From the cell containing the given text, extract its center point as [X, Y] coordinate. 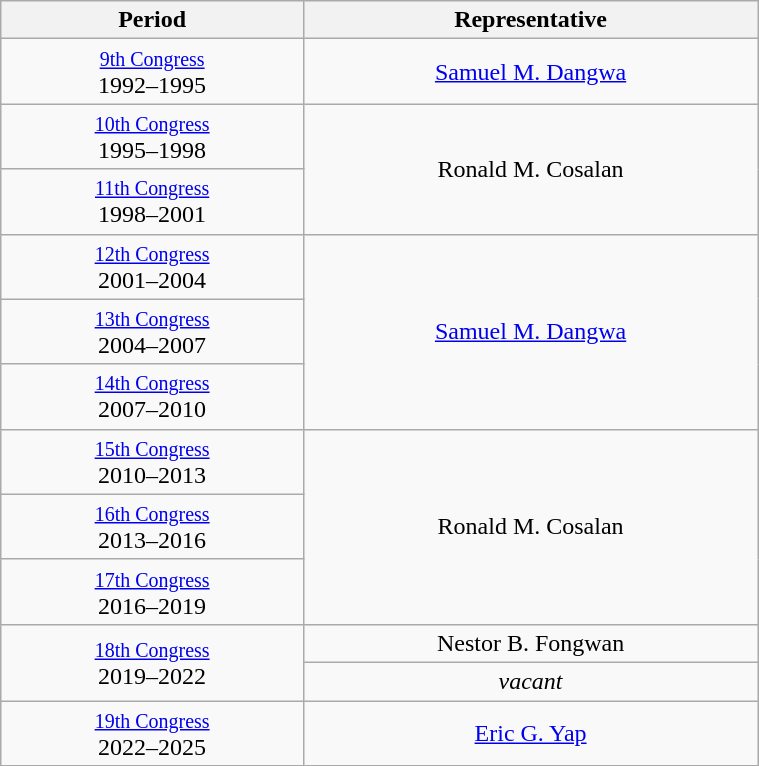
10th Congress1995–1998 [152, 136]
19th Congress2022–2025 [152, 732]
15th Congress2010–2013 [152, 462]
Eric G. Yap [530, 732]
11th Congress1998–2001 [152, 202]
Representative [530, 20]
17th Congress2016–2019 [152, 592]
Period [152, 20]
16th Congress2013–2016 [152, 526]
14th Congress2007–2010 [152, 396]
18th Congress2019–2022 [152, 662]
9th Congress1992–1995 [152, 72]
vacant [530, 681]
13th Congress2004–2007 [152, 332]
Nestor B. Fongwan [530, 643]
12th Congress2001–2004 [152, 266]
